Find where the given text appears and provide that cell's center as (X, Y) coordinate. 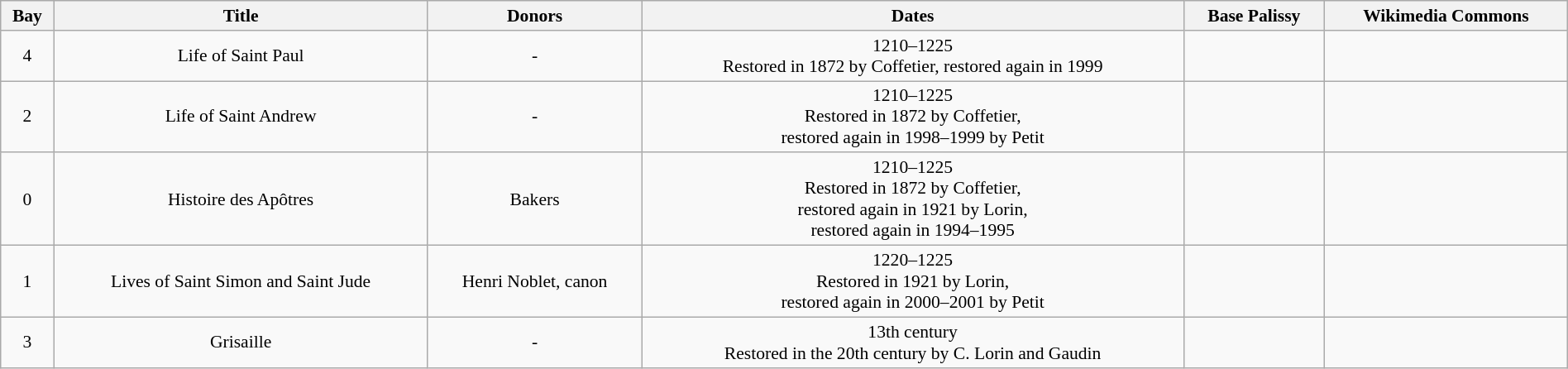
1 (27, 281)
Henri Noblet, canon (534, 281)
1210–1225Restored in 1872 by Coffetier,restored again in 1998–1999 by Petit (913, 117)
Lives of Saint Simon and Saint Jude (241, 281)
13th centuryRestored in the 20th century by C. Lorin and Gaudin (913, 343)
Histoire des Apôtres (241, 199)
1210–1225Restored in 1872 by Coffetier, restored again in 1999 (913, 56)
3 (27, 343)
4 (27, 56)
0 (27, 199)
Life of Saint Paul (241, 56)
Bay (27, 16)
1220–1225Restored in 1921 by Lorin,restored again in 2000–2001 by Petit (913, 281)
Life of Saint Andrew (241, 117)
Grisaille (241, 343)
Bakers (534, 199)
Wikimedia Commons (1446, 16)
1210–1225Restored in 1872 by Coffetier,restored again in 1921 by Lorin,restored again in 1994–1995 (913, 199)
Base Palissy (1254, 16)
2 (27, 117)
Dates (913, 16)
Title (241, 16)
Donors (534, 16)
